Return the [X, Y] coordinate for the center point of the cell that contains the specified text.  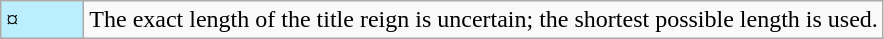
¤ [42, 20]
The exact length of the title reign is uncertain; the shortest possible length is used. [484, 20]
